Output the [X, Y] coordinate of the center of the cell containing the given text.  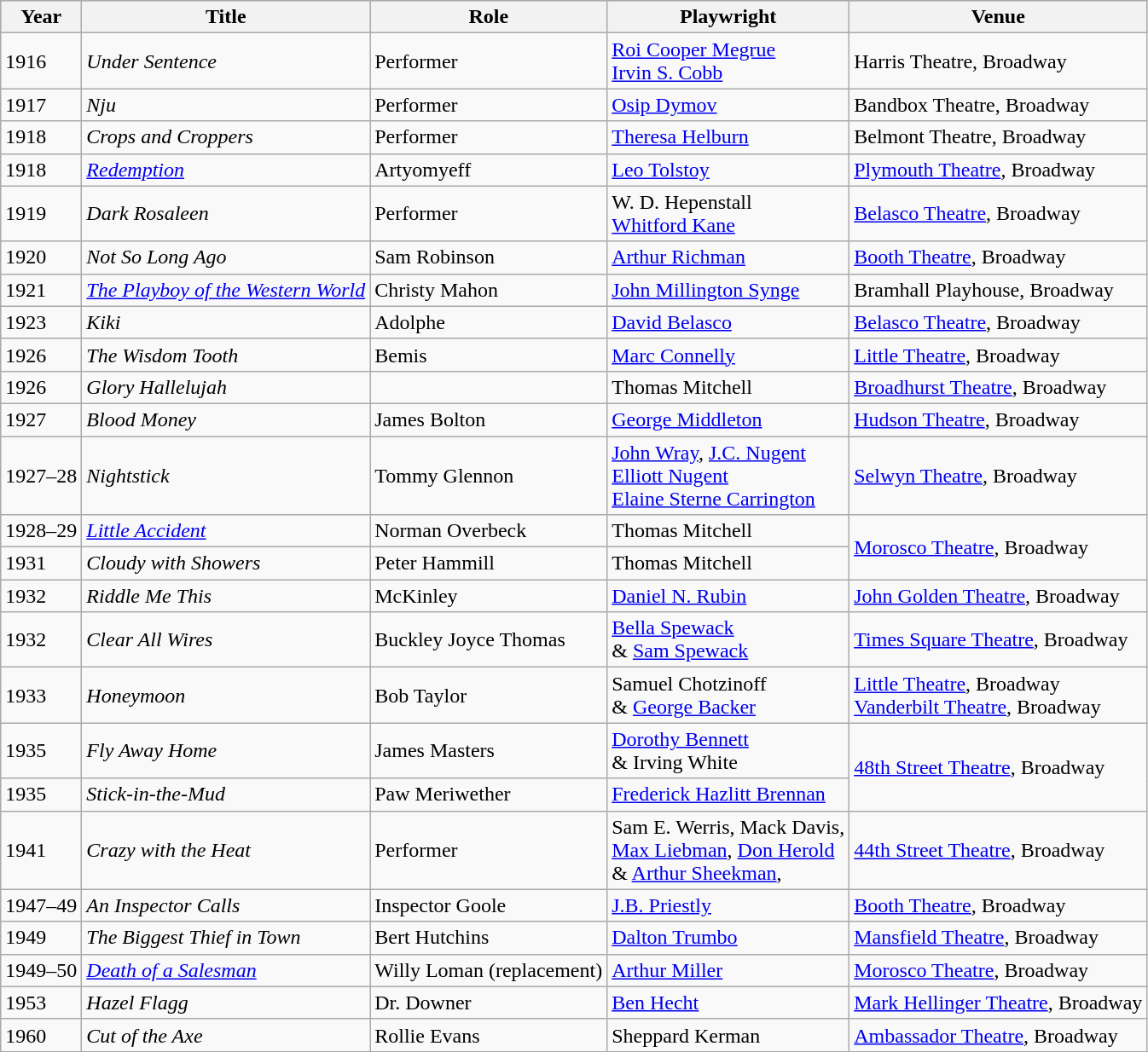
Bemis [489, 355]
Little Theatre, Broadway [998, 355]
Nju [226, 105]
Hazel Flagg [226, 1003]
Peter Hammill [489, 564]
1917 [41, 105]
Mark Hellinger Theatre, Broadway [998, 1003]
J.B. Priestly [728, 905]
David Belasco [728, 322]
Venue [998, 17]
Arthur Miller [728, 970]
James Masters [489, 750]
Year [41, 17]
Dr. Downer [489, 1003]
Christy Mahon [489, 290]
Ben Hecht [728, 1003]
1927 [41, 419]
Sam Robinson [489, 257]
Blood Money [226, 419]
Samuel Chotzinoff & George Backer [728, 696]
Fly Away Home [226, 750]
Arthur Richman [728, 257]
Belmont Theatre, Broadway [998, 137]
Kiki [226, 322]
Harris Theatre, Broadway [998, 61]
Not So Long Ago [226, 257]
An Inspector Calls [226, 905]
Times Square Theatre, Broadway [998, 639]
Bramhall Playhouse, Broadway [998, 290]
Roi Cooper Megrue Irvin S. Cobb [728, 61]
Redemption [226, 170]
44th Street Theatre, Broadway [998, 850]
1949–50 [41, 970]
Little Accident [226, 531]
Under Sentence [226, 61]
Tommy Glennon [489, 476]
Crazy with the Heat [226, 850]
Bella Spewack & Sam Spewack [728, 639]
John Wray, J.C. Nugent Elliott Nugent Elaine Sterne Carrington [728, 476]
Bert Hutchins [489, 938]
1933 [41, 696]
John Millington Synge [728, 290]
Ambassador Theatre, Broadway [998, 1035]
Buckley Joyce Thomas [489, 639]
1960 [41, 1035]
1931 [41, 564]
John Golden Theatre, Broadway [998, 596]
1920 [41, 257]
Death of a Salesman [226, 970]
Artyomyeff [489, 170]
1921 [41, 290]
Title [226, 17]
Bandbox Theatre, Broadway [998, 105]
Cut of the Axe [226, 1035]
Crops and Croppers [226, 137]
Dark Rosaleen [226, 213]
Plymouth Theatre, Broadway [998, 170]
The Playboy of the Western World [226, 290]
Leo Tolstoy [728, 170]
Paw Meriwether [489, 795]
James Bolton [489, 419]
Glory Hallelujah [226, 387]
Adolphe [489, 322]
Stick-in-the-Mud [226, 795]
George Middleton [728, 419]
Dalton Trumbo [728, 938]
1916 [41, 61]
Hudson Theatre, Broadway [998, 419]
Rollie Evans [489, 1035]
Playwright [728, 17]
Inspector Goole [489, 905]
Sam E. Werris, Mack Davis, Max Liebman, Don Herold & Arthur Sheekman, [728, 850]
Daniel N. Rubin [728, 596]
The Wisdom Tooth [226, 355]
McKinley [489, 596]
Riddle Me This [226, 596]
1953 [41, 1003]
1919 [41, 213]
Frederick Hazlitt Brennan [728, 795]
1923 [41, 322]
Mansfield Theatre, Broadway [998, 938]
1941 [41, 850]
Norman Overbeck [489, 531]
Osip Dymov [728, 105]
Theresa Helburn [728, 137]
Clear All Wires [226, 639]
Nightstick [226, 476]
Role [489, 17]
Cloudy with Showers [226, 564]
1928–29 [41, 531]
Honeymoon [226, 696]
48th Street Theatre, Broadway [998, 767]
Willy Loman (replacement) [489, 970]
Marc Connelly [728, 355]
1947–49 [41, 905]
1927–28 [41, 476]
Dorothy Bennett & Irving White [728, 750]
Broadhurst Theatre, Broadway [998, 387]
Little Theatre, Broadway Vanderbilt Theatre, Broadway [998, 696]
Bob Taylor [489, 696]
Selwyn Theatre, Broadway [998, 476]
The Biggest Thief in Town [226, 938]
1949 [41, 938]
W. D. Hepenstall Whitford Kane [728, 213]
Sheppard Kerman [728, 1035]
